For the text-containing cell, return its midpoint in [x, y] coordinate format. 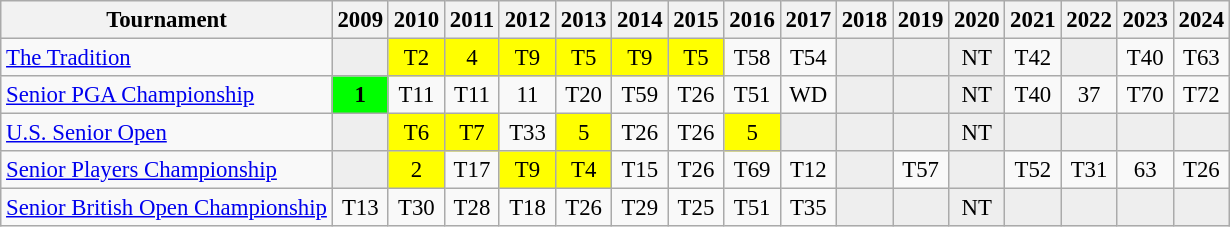
T28 [472, 208]
2017 [808, 20]
WD [808, 95]
Tournament [166, 20]
2016 [752, 20]
T57 [920, 170]
T7 [472, 133]
2023 [1145, 20]
Senior PGA Championship [166, 95]
37 [1089, 95]
T17 [472, 170]
T58 [752, 58]
2 [416, 170]
T59 [640, 95]
T54 [808, 58]
2011 [472, 20]
T18 [527, 208]
T20 [584, 95]
T13 [360, 208]
T70 [1145, 95]
11 [527, 95]
2013 [584, 20]
2015 [696, 20]
2021 [1033, 20]
2020 [977, 20]
T72 [1201, 95]
T25 [696, 208]
T69 [752, 170]
T12 [808, 170]
T33 [527, 133]
T63 [1201, 58]
1 [360, 95]
2022 [1089, 20]
2018 [864, 20]
T42 [1033, 58]
T30 [416, 208]
The Tradition [166, 58]
T31 [1089, 170]
T6 [416, 133]
63 [1145, 170]
Senior British Open Championship [166, 208]
T35 [808, 208]
2024 [1201, 20]
2009 [360, 20]
U.S. Senior Open [166, 133]
T29 [640, 208]
2012 [527, 20]
2019 [920, 20]
Senior Players Championship [166, 170]
T52 [1033, 170]
4 [472, 58]
2014 [640, 20]
2010 [416, 20]
T15 [640, 170]
T2 [416, 58]
T4 [584, 170]
